For the text-containing cell, return its midpoint in [X, Y] coordinate format. 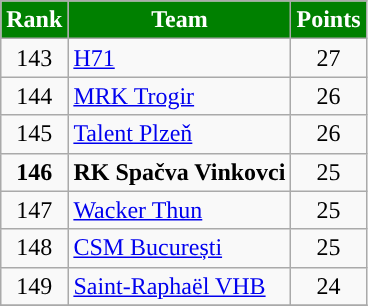
Talent Plzeň [180, 134]
145 [34, 134]
149 [34, 286]
148 [34, 248]
H71 [180, 58]
147 [34, 210]
146 [34, 172]
Wacker Thun [180, 210]
MRK Trogir [180, 96]
CSM București [180, 248]
27 [328, 58]
Points [328, 20]
RK Spačva Vinkovci [180, 172]
Saint-Raphaël VHB [180, 286]
Rank [34, 20]
Team [180, 20]
144 [34, 96]
24 [328, 286]
143 [34, 58]
